Scan for the cell matching the given text and deliver its (x, y) coordinate at center. 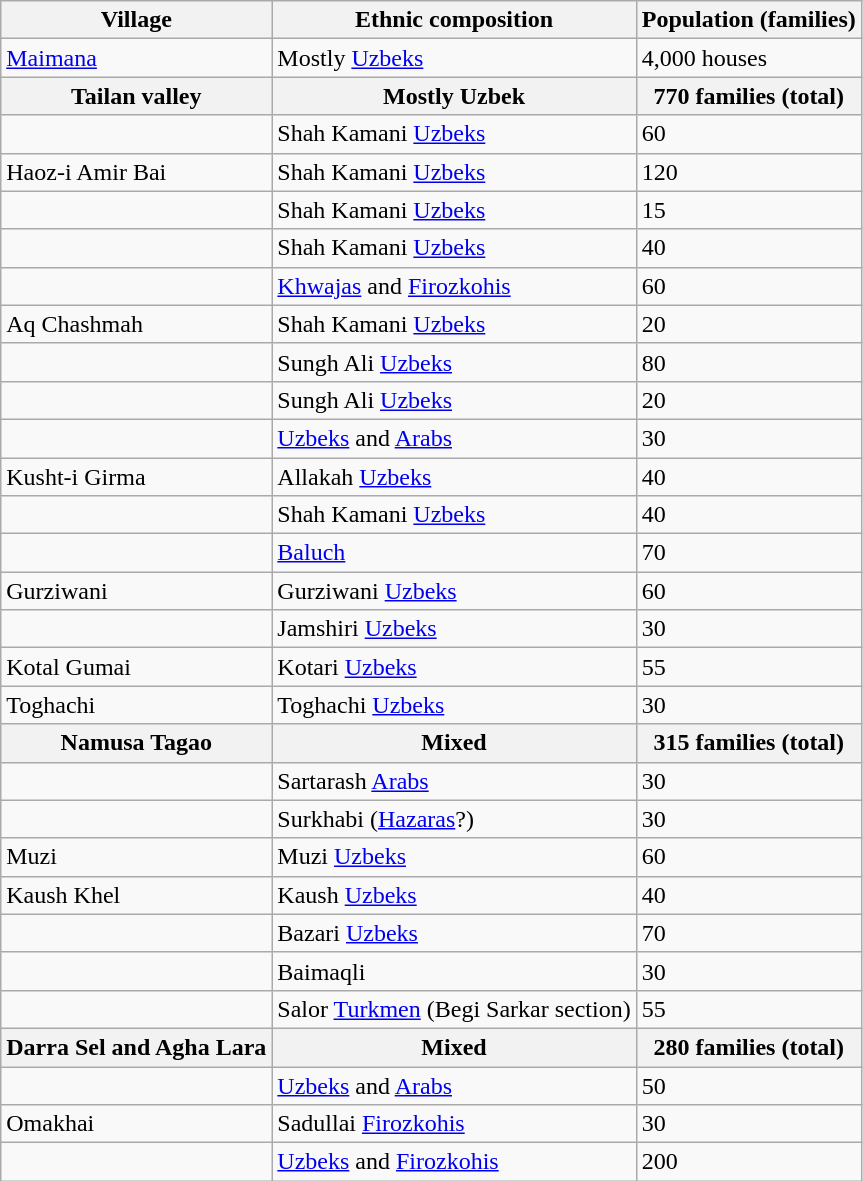
Sartarash Arabs (454, 781)
Mostly Uzbek (454, 96)
15 (748, 210)
Tailan valley (136, 96)
Kotari Uzbeks (454, 667)
Population (families) (748, 20)
Mostly Uzbeks (454, 58)
Muzi (136, 857)
Allakah Uzbeks (454, 477)
4,000 houses (748, 58)
50 (748, 1085)
Kaush Khel (136, 895)
Omakhai (136, 1124)
Gurziwani (136, 591)
Kotal Gumai (136, 667)
Toghachi Uzbeks (454, 705)
80 (748, 362)
Village (136, 20)
Salor Turkmen (Begi Sarkar section) (454, 1009)
Baluch (454, 553)
315 families (total) (748, 743)
Ethnic composition (454, 20)
770 families (total) (748, 96)
Maimana (136, 58)
Khwajas and Firozkohis (454, 286)
Kusht-i Girma (136, 477)
Bazari Uzbeks (454, 933)
200 (748, 1162)
Baimaqli (454, 971)
Kaush Uzbeks (454, 895)
Namusa Tagao (136, 743)
Toghachi (136, 705)
Sadullai Firozkohis (454, 1124)
Aq Chashmah (136, 324)
Muzi Uzbeks (454, 857)
Haoz-i Amir Bai (136, 172)
Surkhabi (Hazaras?) (454, 819)
120 (748, 172)
Jamshiri Uzbeks (454, 629)
280 families (total) (748, 1047)
Darra Sel and Agha Lara (136, 1047)
Gurziwani Uzbeks (454, 591)
Uzbeks and Firozkohis (454, 1162)
